Locate the cell with the specified text and output its [X, Y] center coordinate. 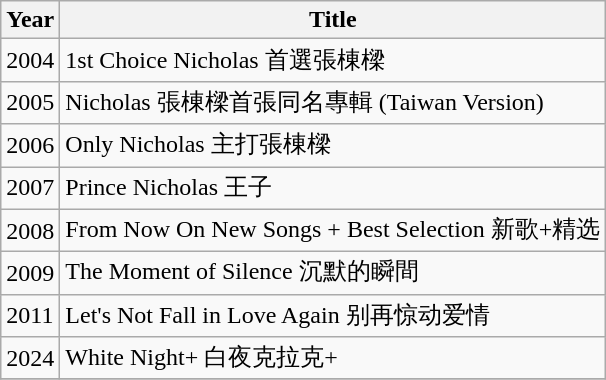
2024 [30, 358]
Year [30, 20]
1st Choice Nicholas 首選張棟樑 [333, 60]
2007 [30, 188]
Let's Not Fall in Love Again 别再惊动爱情 [333, 316]
Prince Nicholas 王子 [333, 188]
Title [333, 20]
Only Nicholas 主打張棟樑 [333, 146]
Nicholas 張棟樑首張同名專輯 (Taiwan Version) [333, 102]
The Moment of Silence 沉默的瞬間 [333, 274]
2006 [30, 146]
From Now On New Songs + Best Selection 新歌+精选 [333, 230]
White Night+ 白夜克拉克+ [333, 358]
2005 [30, 102]
2004 [30, 60]
2008 [30, 230]
2011 [30, 316]
2009 [30, 274]
